Pinpoint the cell where the given text exists, returning its (x, y) midpoint coordinate. 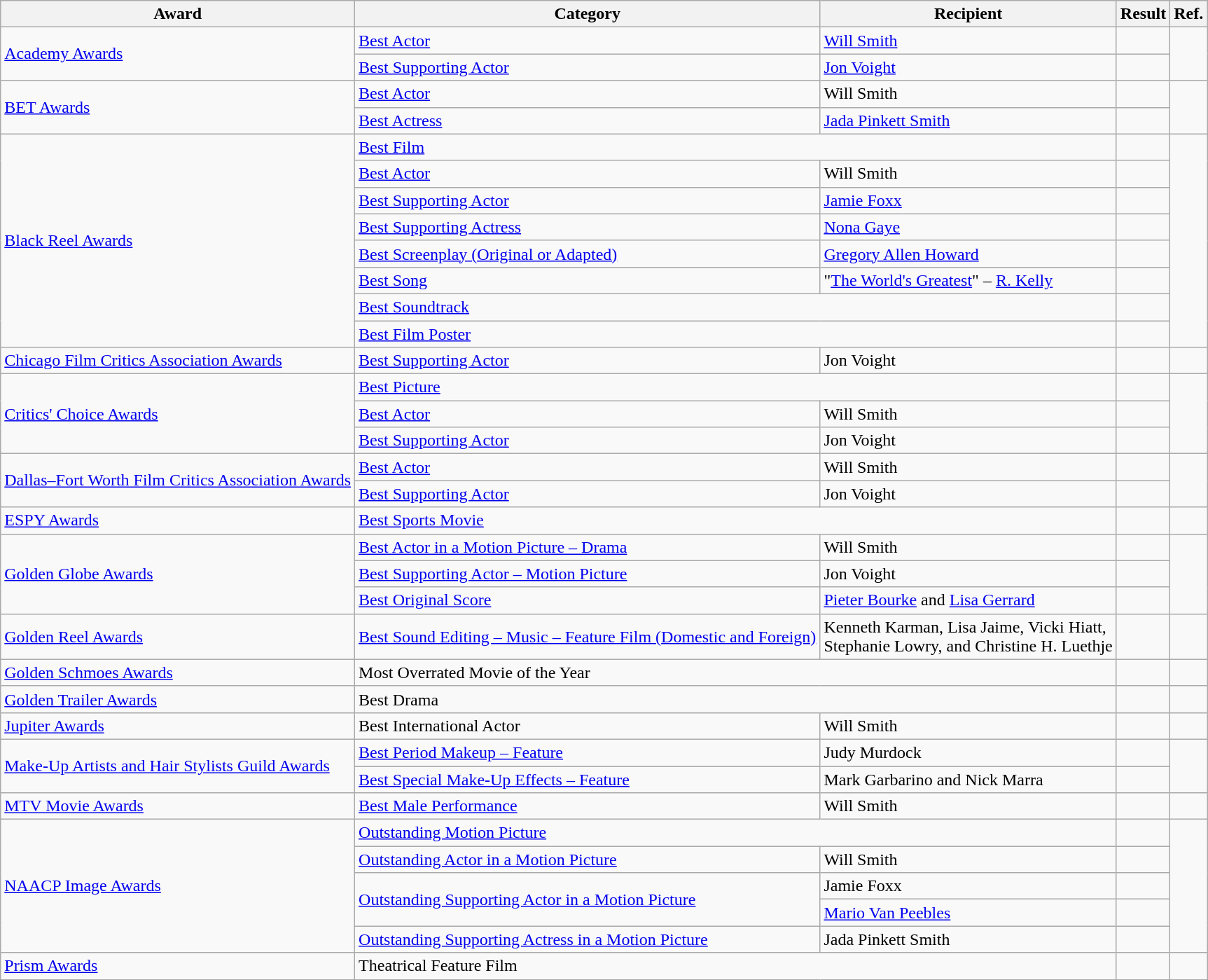
Make-Up Artists and Hair Stylists Guild Awards (178, 766)
Best Actress (588, 120)
Best Screenplay (Original or Adapted) (588, 254)
Recipient (968, 14)
Best Original Score (588, 600)
Golden Schmoes Awards (178, 672)
Pieter Bourke and Lisa Gerrard (968, 600)
"The World's Greatest" – R. Kelly (968, 280)
Theatrical Feature Film (736, 966)
ESPY Awards (178, 520)
Best Actor in a Motion Picture – Drama (588, 547)
Best Sound Editing – Music – Feature Film (Domestic and Foreign) (588, 636)
Best Film Poster (736, 334)
Best Film (736, 147)
Award (178, 14)
Chicago Film Critics Association Awards (178, 361)
Best Supporting Actress (588, 227)
Best Sports Movie (736, 520)
Golden Globe Awards (178, 574)
Best Soundtrack (736, 307)
Best Song (588, 280)
Outstanding Actor in a Motion Picture (588, 860)
Golden Reel Awards (178, 636)
Dallas–Fort Worth Film Critics Association Awards (178, 481)
Nona Gaye (968, 227)
Mario Van Peebles (968, 913)
Outstanding Supporting Actress in a Motion Picture (588, 939)
Gregory Allen Howard (968, 254)
Best Picture (736, 387)
Mark Garbarino and Nick Marra (968, 780)
NAACP Image Awards (178, 886)
Academy Awards (178, 54)
MTV Movie Awards (178, 806)
Ref. (1189, 14)
BET Awards (178, 107)
Best Special Make-Up Effects – Feature (588, 780)
Judy Murdock (968, 752)
Golden Trailer Awards (178, 699)
Critics' Choice Awards (178, 414)
Result (1143, 14)
Best International Actor (588, 726)
Outstanding Motion Picture (736, 833)
Kenneth Karman, Lisa Jaime, Vicki Hiatt, Stephanie Lowry, and Christine H. Luethje (968, 636)
Prism Awards (178, 966)
Most Overrated Movie of the Year (736, 672)
Best Supporting Actor – Motion Picture (588, 574)
Jupiter Awards (178, 726)
Category (588, 14)
Black Reel Awards (178, 240)
Outstanding Supporting Actor in a Motion Picture (588, 899)
Best Period Makeup – Feature (588, 752)
Best Male Performance (588, 806)
Best Drama (736, 699)
